Locate the cell with the specified text and output its (x, y) center coordinate. 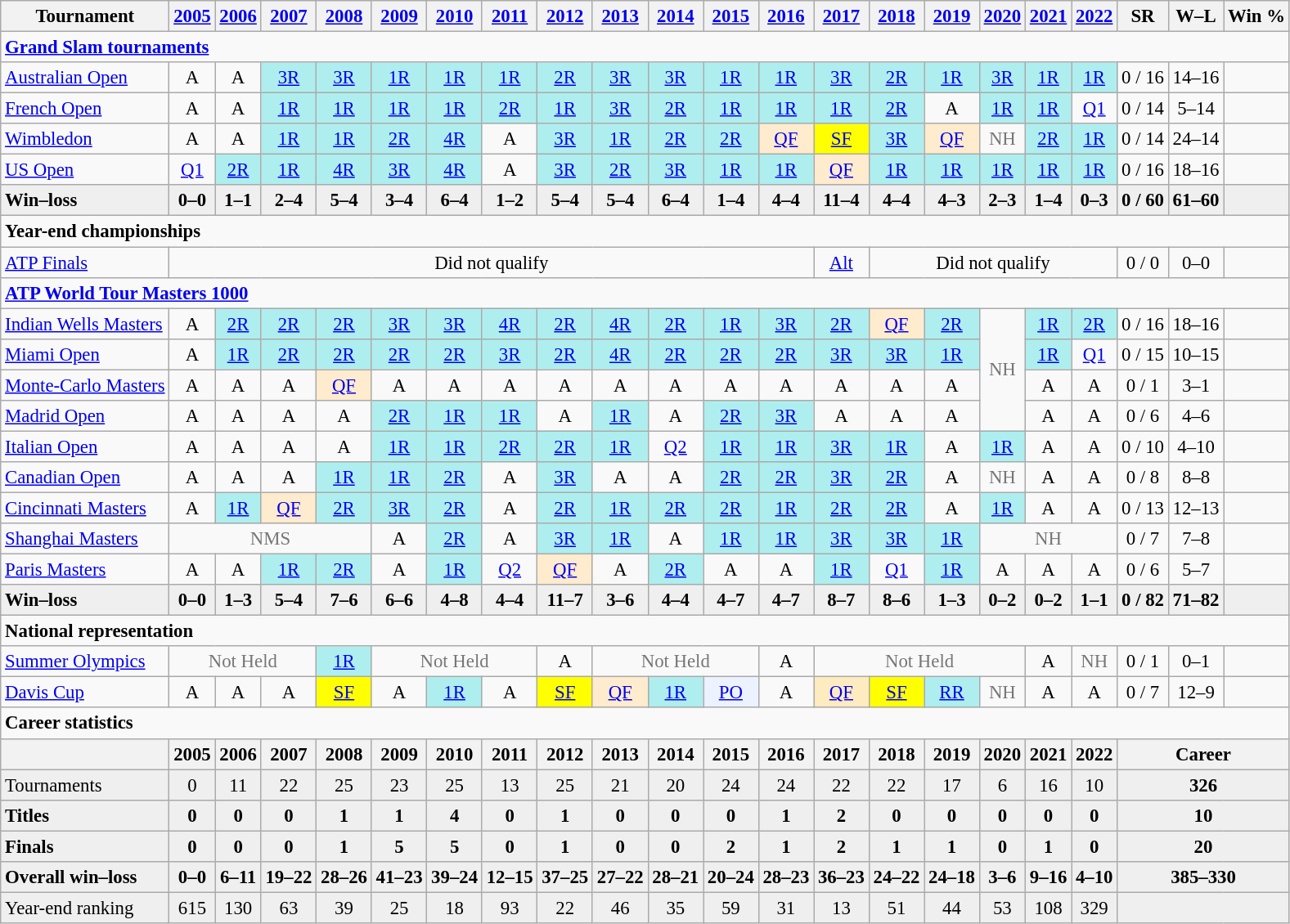
24–18 (952, 877)
18 (455, 908)
6–6 (399, 600)
63 (289, 908)
6–11 (238, 877)
41–23 (399, 877)
National representation (645, 631)
Year-end ranking (85, 908)
Australian Open (85, 78)
3–4 (399, 200)
51 (897, 908)
53 (1002, 908)
0 / 8 (1144, 478)
0 / 13 (1144, 508)
12–15 (510, 877)
Tournament (85, 16)
4–6 (1196, 416)
130 (238, 908)
39 (344, 908)
Titles (85, 815)
12–9 (1196, 693)
385–330 (1204, 877)
W–L (1196, 16)
Summer Olympics (85, 662)
Year-end championships (645, 231)
ATP Finals (85, 262)
20–24 (731, 877)
RR (952, 693)
11 (238, 785)
0 / 60 (1144, 200)
14–16 (1196, 78)
24–22 (897, 877)
ATP World Tour Masters 1000 (645, 293)
Shanghai Masters (85, 539)
Wimbledon (85, 139)
3–1 (1196, 385)
4–8 (455, 600)
Monte-Carlo Masters (85, 385)
39–24 (455, 877)
31 (786, 908)
7–6 (344, 600)
11–7 (565, 600)
Tournaments (85, 785)
Finals (85, 846)
12–13 (1196, 508)
21 (620, 785)
61–60 (1196, 200)
0 / 82 (1144, 600)
17 (952, 785)
329 (1094, 908)
6 (1002, 785)
8–6 (897, 600)
37–25 (565, 877)
71–82 (1196, 600)
28–21 (676, 877)
Indian Wells Masters (85, 324)
16 (1048, 785)
PO (731, 693)
5–14 (1196, 109)
SR (1144, 16)
Italian Open (85, 446)
28–26 (344, 877)
8–8 (1196, 478)
44 (952, 908)
0–1 (1196, 662)
0 / 10 (1144, 446)
7–8 (1196, 539)
1–2 (510, 200)
93 (510, 908)
326 (1204, 785)
Win % (1256, 16)
Career (1204, 754)
Grand Slam tournaments (645, 47)
Career statistics (645, 724)
0 / 0 (1144, 262)
28–23 (786, 877)
59 (731, 908)
Cincinnati Masters (85, 508)
19–22 (289, 877)
0–3 (1094, 200)
5–7 (1196, 570)
36–23 (842, 877)
Miami Open (85, 354)
46 (620, 908)
Overall win–loss (85, 877)
2–3 (1002, 200)
US Open (85, 170)
615 (192, 908)
8–7 (842, 600)
Davis Cup (85, 693)
Madrid Open (85, 416)
24–14 (1196, 139)
2–4 (289, 200)
4 (455, 815)
9–16 (1048, 877)
23 (399, 785)
10–15 (1196, 354)
0 / 15 (1144, 354)
35 (676, 908)
Canadian Open (85, 478)
French Open (85, 109)
4–3 (952, 200)
NMS (270, 539)
11–4 (842, 200)
Paris Masters (85, 570)
Alt (842, 262)
108 (1048, 908)
27–22 (620, 877)
